Pinpoint the cell where the given text exists, returning its [X, Y] midpoint coordinate. 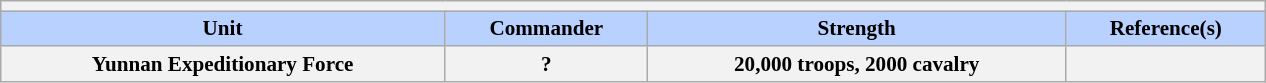
20,000 troops, 2000 cavalry [857, 64]
Commander [546, 28]
Reference(s) [1166, 28]
Unit [222, 28]
Strength [857, 28]
Yunnan Expeditionary Force [222, 64]
? [546, 64]
